Capture the cell that displays the provided text and extract its (X, Y) central coordinate. 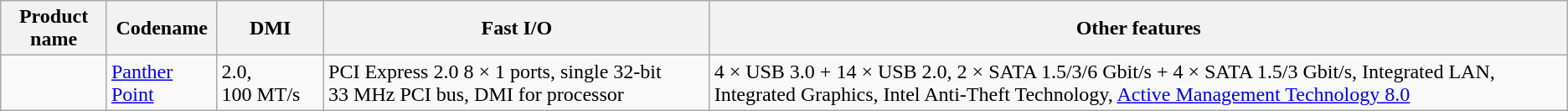
DMI (271, 29)
Product name (54, 29)
Other features (1138, 29)
Panther Point (162, 82)
Codename (162, 29)
PCI Express 2.0 8 × 1 ports, single 32-bit 33 MHz PCI bus, DMI for processor (518, 82)
Fast I/O (518, 29)
2.0, 100 MT/s (271, 82)
